Search for the cell housing the specified text and yield its [X, Y] center coordinate. 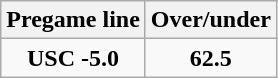
Over/under [210, 20]
62.5 [210, 58]
Pregame line [74, 20]
USC -5.0 [74, 58]
